Detect which cell encompasses the target text, then output its (X, Y) center coordinate. 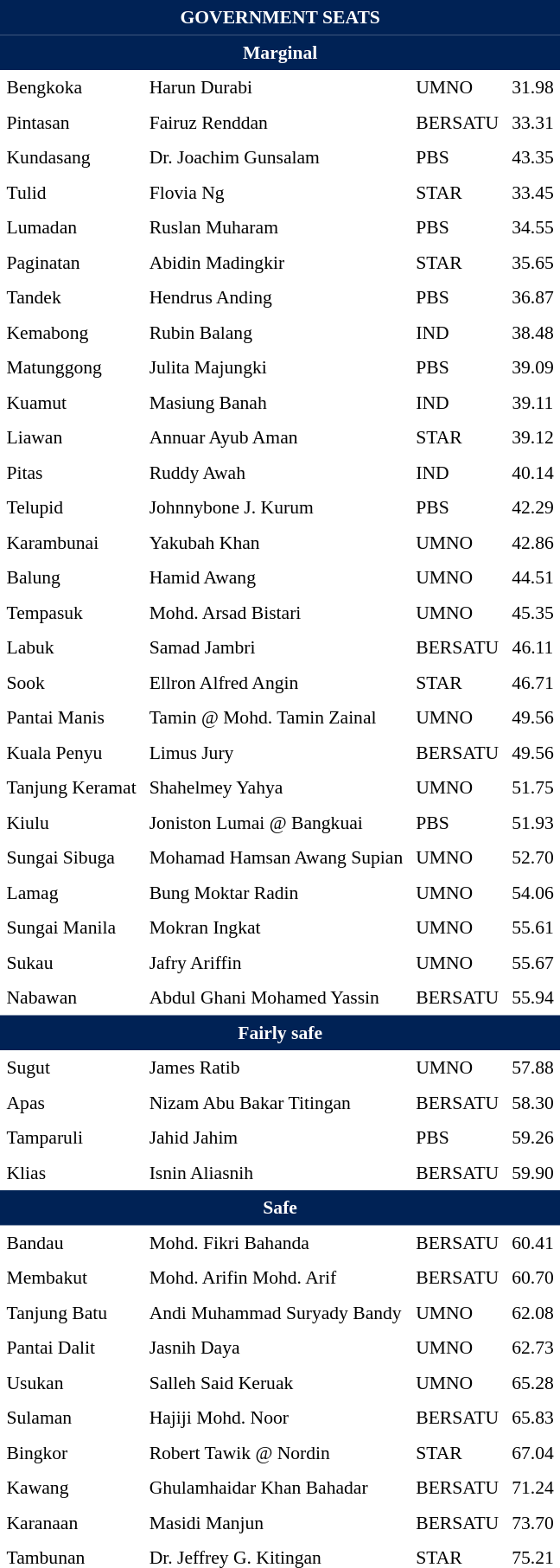
Pintasan (71, 122)
Mohd. Arsad Bistari (277, 612)
Tamin @ Mohd. Tamin Zainal (277, 717)
Mohd. Fikri Bahanda (277, 1242)
Tandek (71, 297)
Mohd. Arifin Mohd. Arif (277, 1278)
Nabawan (71, 998)
Masiung Banah (277, 402)
Sulaman (71, 1418)
Labuk (71, 647)
Salleh Said Keruak (277, 1382)
James Ratib (277, 1068)
Karanaan (71, 1522)
Tulid (71, 192)
Nizam Abu Bakar Titingan (277, 1102)
Ruslan Muharam (277, 227)
Rubin Balang (277, 332)
Ruddy Awah (277, 472)
Matunggong (71, 367)
Pantai Dalit (71, 1348)
Ellron Alfred Angin (277, 682)
Kemabong (71, 332)
Sukau (71, 962)
Jahid Jahim (277, 1138)
Abdul Ghani Mohamed Yassin (277, 998)
Mokran Ingkat (277, 927)
Robert Tawik @ Nordin (277, 1452)
Kundasang (71, 157)
Jasnih Daya (277, 1348)
Jafry Ariffin (277, 962)
Bingkor (71, 1452)
Karambunai (71, 542)
Mohamad Hamsan Awang Supian (277, 857)
Sungai Manila (71, 927)
Isnin Aliasnih (277, 1172)
Paginatan (71, 262)
Yakubah Khan (277, 542)
Liawan (71, 437)
Harun Durabi (277, 87)
Klias (71, 1172)
Hendrus Anding (277, 297)
Apas (71, 1102)
Bengkoka (71, 87)
Kuala Penyu (71, 752)
Sungai Sibuga (71, 857)
Samad Jambri (277, 647)
Balung (71, 577)
Fairuz Renddan (277, 122)
Kuamut (71, 402)
Lumadan (71, 227)
Joniston Lumai @ Bangkuai (277, 822)
GOVERNMENT SEATS (280, 17)
Pitas (71, 472)
Hajiji Mohd. Noor (277, 1418)
Masidi Manjun (277, 1522)
Limus Jury (277, 752)
Dr. Joachim Gunsalam (277, 157)
Tanjung Batu (71, 1312)
Abidin Madingkir (277, 262)
Tempasuk (71, 612)
Ghulamhaidar Khan Bahadar (277, 1488)
Hamid Awang (277, 577)
Sook (71, 682)
Bung Moktar Radin (277, 892)
Bandau (71, 1242)
Tamparuli (71, 1138)
Sugut (71, 1068)
Membakut (71, 1278)
Kawang (71, 1488)
Telupid (71, 507)
Kiulu (71, 822)
Tanjung Keramat (71, 787)
Flovia Ng (277, 192)
Usukan (71, 1382)
Pantai Manis (71, 717)
Marginal (280, 52)
Annuar Ayub Aman (277, 437)
Shahelmey Yahya (277, 787)
Julita Majungki (277, 367)
Andi Muhammad Suryady Bandy (277, 1312)
Johnnybone J. Kurum (277, 507)
Fairly safe (280, 1032)
Lamag (71, 892)
Safe (280, 1208)
